Find where the given text appears and provide that cell's center as (X, Y) coordinate. 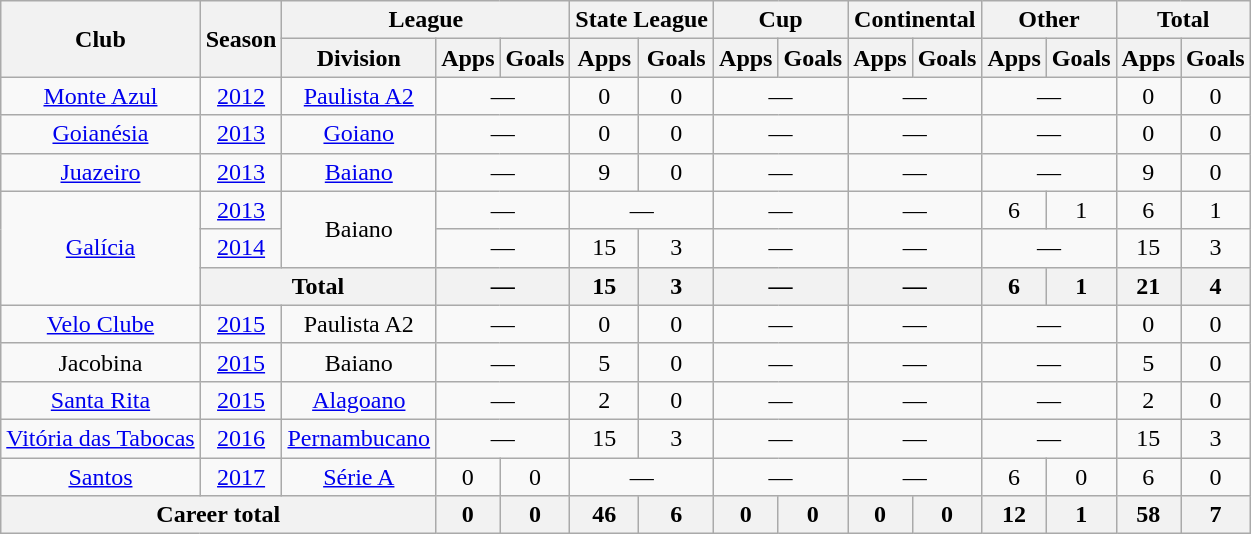
Season (241, 39)
2016 (241, 438)
Velo Clube (100, 324)
7 (1215, 515)
Division (359, 58)
State League (642, 20)
2014 (241, 248)
Club (100, 39)
21 (1148, 286)
46 (604, 515)
Galícia (100, 248)
Juazeiro (100, 172)
58 (1148, 515)
Goianésia (100, 134)
Other (1049, 20)
Continental (915, 20)
2012 (241, 96)
Vitória das Tabocas (100, 438)
League (426, 20)
Monte Azul (100, 96)
Goiano (359, 134)
Série A (359, 477)
Santa Rita (100, 400)
Pernambucano (359, 438)
4 (1215, 286)
Cup (781, 20)
12 (1014, 515)
2017 (241, 477)
Alagoano (359, 400)
Jacobina (100, 362)
Santos (100, 477)
Career total (218, 515)
